Provide the (x, y) coordinate of the cell's center where the given text is located.  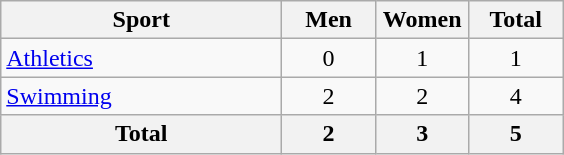
Sport (142, 20)
Athletics (142, 58)
5 (516, 134)
3 (422, 134)
0 (329, 58)
Swimming (142, 96)
Men (329, 20)
4 (516, 96)
Women (422, 20)
